Pinpoint the cell where the given text exists, returning its (X, Y) midpoint coordinate. 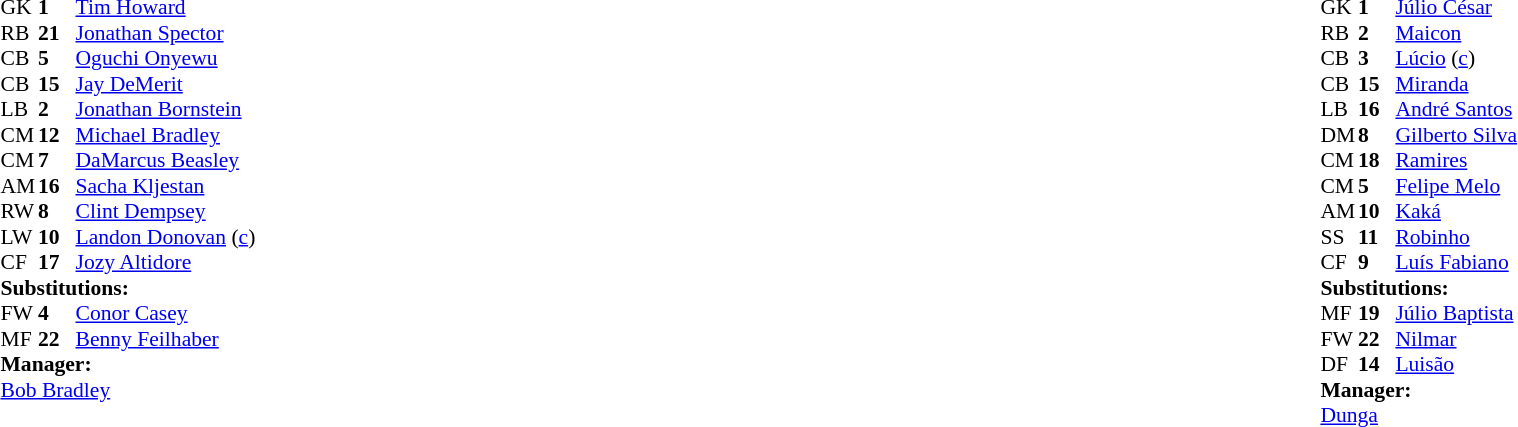
9 (1377, 263)
Júlio Baptista (1456, 313)
Jonathan Bornstein (166, 109)
14 (1377, 365)
Gilberto Silva (1456, 135)
Sacha Kljestan (166, 186)
Jay DeMerit (166, 84)
Lúcio (c) (1456, 59)
Clint Dempsey (166, 211)
21 (57, 33)
Luisão (1456, 365)
Landon Donovan (c) (166, 237)
Benny Feilhaber (166, 339)
4 (57, 313)
3 (1377, 59)
Miranda (1456, 84)
Michael Bradley (166, 135)
André Santos (1456, 109)
Oguchi Onyewu (166, 59)
DaMarcus Beasley (166, 161)
Bob Bradley (128, 390)
DM (1339, 135)
7 (57, 161)
Conor Casey (166, 313)
Kaká (1456, 211)
SS (1339, 237)
Felipe Melo (1456, 186)
DF (1339, 365)
Luís Fabiano (1456, 263)
11 (1377, 237)
LW (19, 237)
Jozy Altidore (166, 263)
Maicon (1456, 33)
18 (1377, 161)
Ramires (1456, 161)
Nilmar (1456, 339)
12 (57, 135)
RW (19, 211)
Jonathan Spector (166, 33)
17 (57, 263)
19 (1377, 313)
Robinho (1456, 237)
